Return the [X, Y] coordinate for the center point of the cell that contains the specified text.  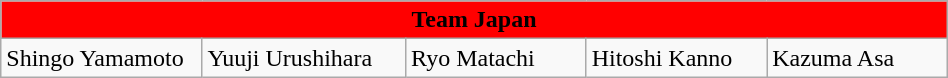
Ryo Matachi [496, 58]
Shingo Yamamoto [102, 58]
Team Japan [474, 20]
Kazuma Asa [858, 58]
Hitoshi Kanno [676, 58]
Yuuji Urushihara [304, 58]
